For the text-containing cell, return its midpoint in (X, Y) coordinate format. 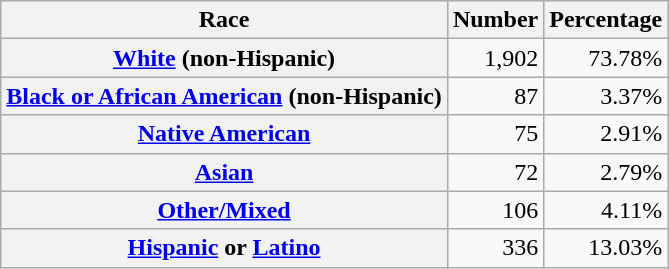
336 (495, 248)
Number (495, 20)
1,902 (495, 58)
72 (495, 172)
73.78% (606, 58)
87 (495, 96)
Native American (224, 134)
Black or African American (non-Hispanic) (224, 96)
White (non-Hispanic) (224, 58)
75 (495, 134)
Other/Mixed (224, 210)
106 (495, 210)
4.11% (606, 210)
2.79% (606, 172)
Percentage (606, 20)
Hispanic or Latino (224, 248)
2.91% (606, 134)
13.03% (606, 248)
Race (224, 20)
Asian (224, 172)
3.37% (606, 96)
